Return the [x, y] coordinate for the center point of the cell that contains the specified text.  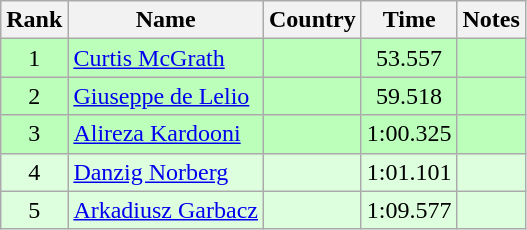
Danzig Norberg [166, 172]
3 [34, 134]
Giuseppe de Lelio [166, 96]
53.557 [409, 58]
4 [34, 172]
Name [166, 20]
Time [409, 20]
Alireza Kardooni [166, 134]
Notes [491, 20]
Curtis McGrath [166, 58]
1:09.577 [409, 210]
1:00.325 [409, 134]
5 [34, 210]
2 [34, 96]
1 [34, 58]
1:01.101 [409, 172]
Rank [34, 20]
Arkadiusz Garbacz [166, 210]
Country [312, 20]
59.518 [409, 96]
